Pinpoint the cell where the given text exists, returning its [X, Y] midpoint coordinate. 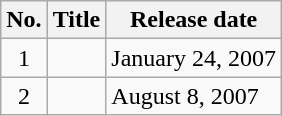
1 [24, 58]
August 8, 2007 [194, 96]
Title [76, 20]
January 24, 2007 [194, 58]
No. [24, 20]
2 [24, 96]
Release date [194, 20]
